Search for the cell housing the specified text and yield its [x, y] center coordinate. 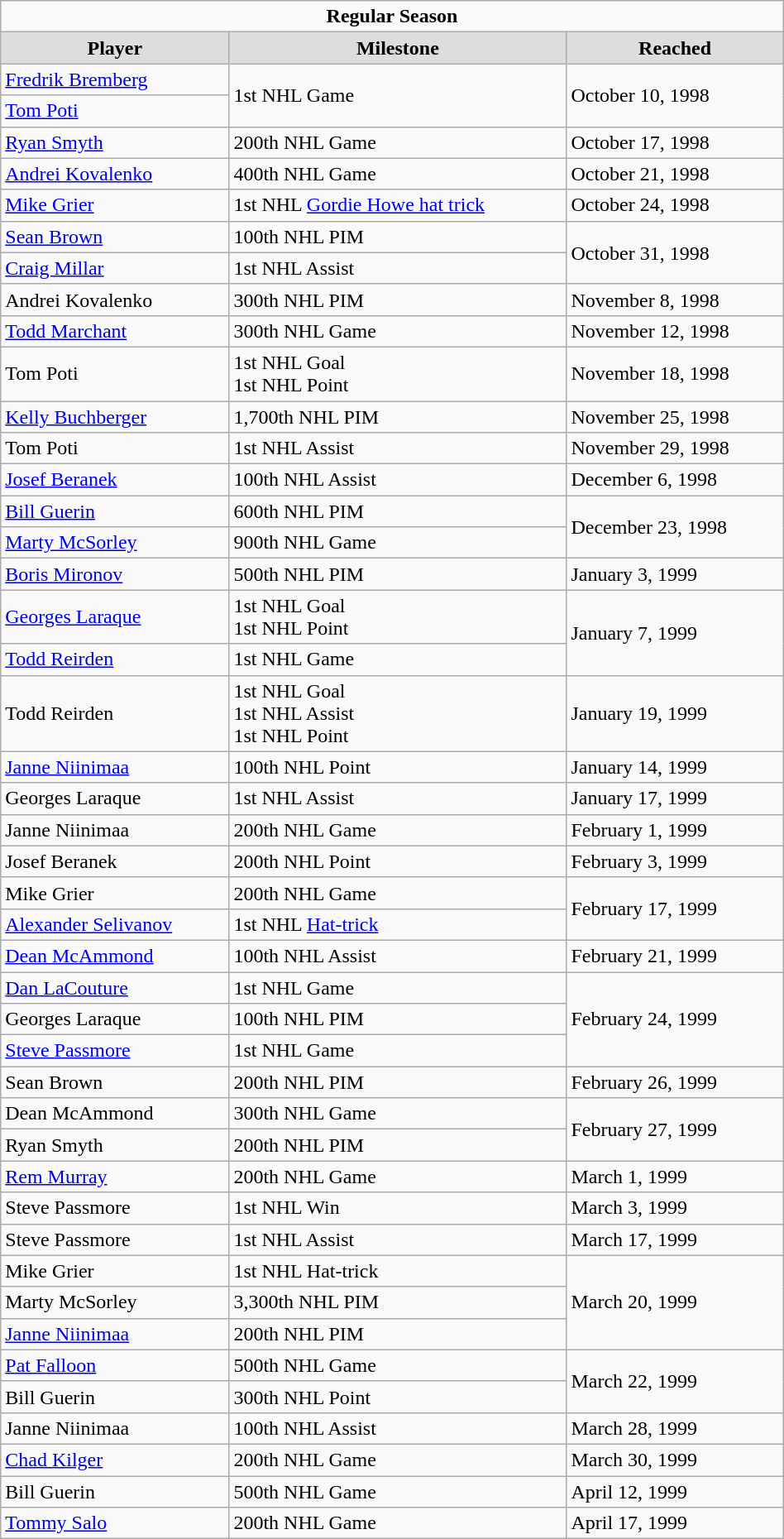
February 24, 1999 [675, 1019]
November 8, 1998 [675, 300]
March 3, 1999 [675, 1208]
February 21, 1999 [675, 956]
January 3, 1999 [675, 574]
600th NHL PIM [398, 511]
Todd Marchant [115, 331]
February 1, 1999 [675, 830]
February 27, 1999 [675, 1129]
October 10, 1998 [675, 95]
200th NHL Point [398, 861]
Chad Kilger [115, 1460]
Milestone [398, 48]
500th NHL PIM [398, 574]
January 7, 1999 [675, 632]
1st NHL Goal1st NHL Assist1st NHL Point [398, 713]
November 18, 1998 [675, 374]
March 20, 1999 [675, 1302]
March 28, 1999 [675, 1428]
1st NHL Gordie Howe hat trick [398, 205]
October 17, 1998 [675, 142]
March 17, 1999 [675, 1239]
Alexander Selivanov [115, 924]
January 17, 1999 [675, 798]
Rem Murray [115, 1177]
February 3, 1999 [675, 861]
February 17, 1999 [675, 909]
January 19, 1999 [675, 713]
Player [115, 48]
October 21, 1998 [675, 174]
January 14, 1999 [675, 767]
April 12, 1999 [675, 1492]
100th NHL Point [398, 767]
Tommy Salo [115, 1523]
1st NHL Win [398, 1208]
March 1, 1999 [675, 1177]
400th NHL Game [398, 174]
March 30, 1999 [675, 1460]
Regular Season [392, 17]
December 23, 1998 [675, 527]
Dan LaCouture [115, 987]
October 31, 1998 [675, 252]
300th NHL PIM [398, 300]
November 29, 1998 [675, 448]
November 25, 1998 [675, 416]
March 22, 1999 [675, 1381]
February 26, 1999 [675, 1082]
December 6, 1998 [675, 480]
3,300th NHL PIM [398, 1302]
Kelly Buchberger [115, 416]
November 12, 1998 [675, 331]
Boris Mironov [115, 574]
Pat Falloon [115, 1365]
1,700th NHL PIM [398, 416]
Fredrik Bremberg [115, 79]
October 24, 1998 [675, 205]
Reached [675, 48]
300th NHL Point [398, 1397]
Craig Millar [115, 268]
900th NHL Game [398, 543]
April 17, 1999 [675, 1523]
